Find where the given text appears and provide that cell's center as (X, Y) coordinate. 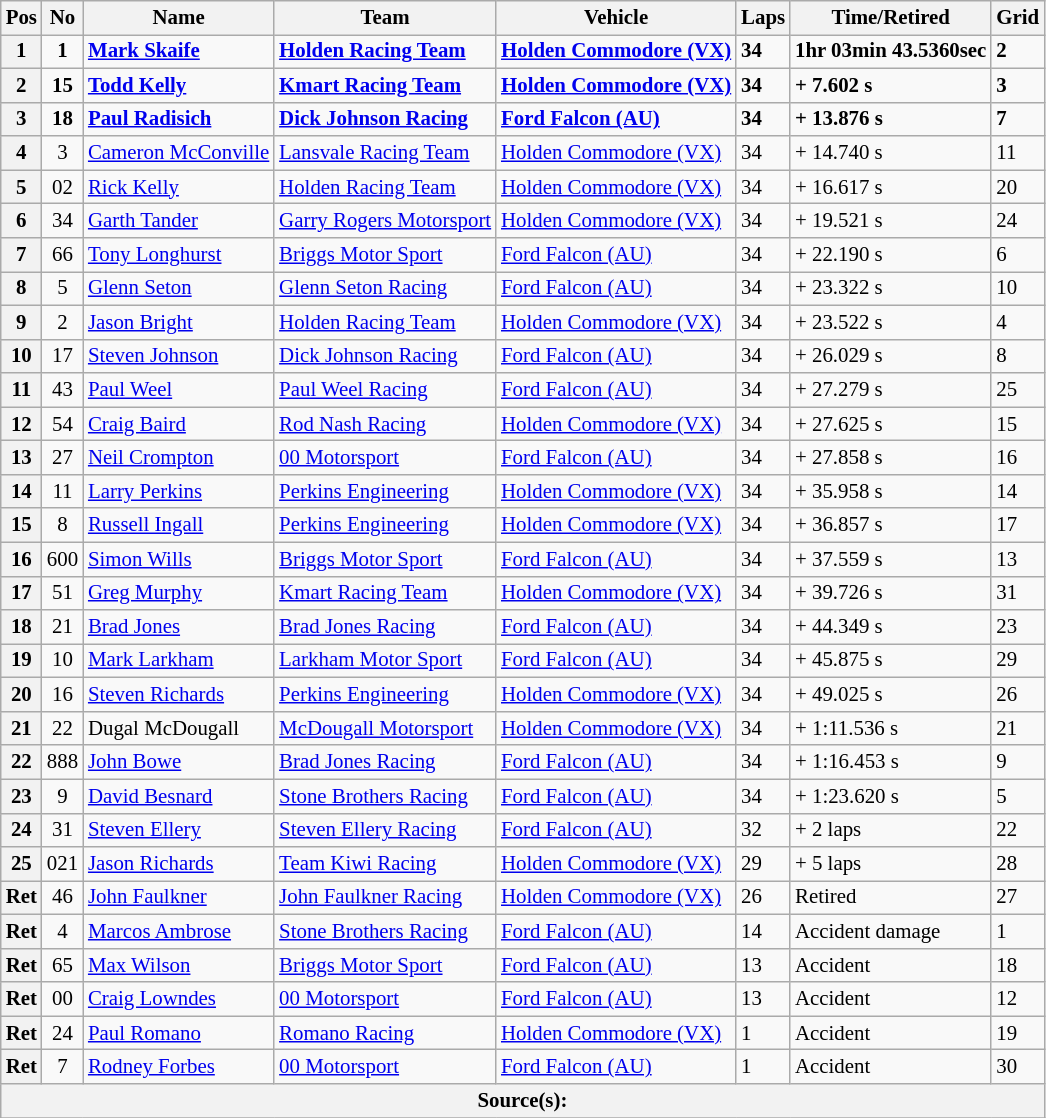
02 (62, 187)
Team (385, 18)
Retired (890, 898)
1hr 03min 43.5360sec (890, 51)
Source(s): (522, 1101)
Todd Kelly (178, 85)
51 (62, 593)
+ 27.279 s (890, 390)
Paul Romano (178, 1033)
+ 23.322 s (890, 288)
Glenn Seton (178, 288)
30 (1018, 1067)
Garth Tander (178, 221)
Russell Ingall (178, 525)
Mark Larkham (178, 661)
Neil Crompton (178, 458)
Tony Longhurst (178, 255)
Pos (22, 18)
Name (178, 18)
Paul Weel Racing (385, 390)
+ 49.025 s (890, 695)
Craig Baird (178, 424)
No (62, 18)
Laps (763, 18)
021 (62, 864)
+ 27.858 s (890, 458)
+ 39.726 s (890, 593)
+ 1:23.620 s (890, 796)
Accident damage (890, 931)
Mark Skaife (178, 51)
65 (62, 965)
+ 27.625 s (890, 424)
+ 45.875 s (890, 661)
Paul Radisich (178, 119)
+ 7.602 s (890, 85)
32 (763, 830)
28 (1018, 864)
+ 22.190 s (890, 255)
Steven Ellery Racing (385, 830)
+ 23.522 s (890, 322)
+ 16.617 s (890, 187)
Larkham Motor Sport (385, 661)
Time/Retired (890, 18)
+ 35.958 s (890, 491)
John Faulkner (178, 898)
Romano Racing (385, 1033)
Steven Ellery (178, 830)
Max Wilson (178, 965)
+ 1:16.453 s (890, 762)
Simon Wills (178, 559)
Cameron McConville (178, 153)
Rick Kelly (178, 187)
66 (62, 255)
+ 44.349 s (890, 627)
Lansvale Racing Team (385, 153)
46 (62, 898)
+ 37.559 s (890, 559)
Jason Bright (178, 322)
00 (62, 999)
Dugal McDougall (178, 728)
Steven Johnson (178, 356)
Larry Perkins (178, 491)
+ 1:11.536 s (890, 728)
Brad Jones (178, 627)
John Faulkner Racing (385, 898)
Team Kiwi Racing (385, 864)
+ 13.876 s (890, 119)
+ 19.521 s (890, 221)
888 (62, 762)
+ 5 laps (890, 864)
Marcos Ambrose (178, 931)
David Besnard (178, 796)
+ 2 laps (890, 830)
+ 26.029 s (890, 356)
+ 14.740 s (890, 153)
+ 36.857 s (890, 525)
Craig Lowndes (178, 999)
Glenn Seton Racing (385, 288)
Jason Richards (178, 864)
Steven Richards (178, 695)
Grid (1018, 18)
Paul Weel (178, 390)
Greg Murphy (178, 593)
McDougall Motorsport (385, 728)
Rod Nash Racing (385, 424)
54 (62, 424)
John Bowe (178, 762)
600 (62, 559)
Garry Rogers Motorsport (385, 221)
Rodney Forbes (178, 1067)
43 (62, 390)
Vehicle (616, 18)
